From the cell containing the given text, extract its center point as [X, Y] coordinate. 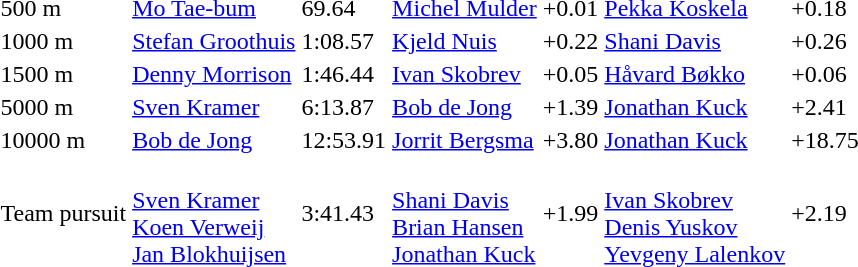
Håvard Bøkko [695, 74]
Sven Kramer [214, 107]
+0.05 [570, 74]
6:13.87 [344, 107]
1:46.44 [344, 74]
Shani Davis [695, 41]
12:53.91 [344, 140]
+1.39 [570, 107]
1:08.57 [344, 41]
+3.80 [570, 140]
Kjeld Nuis [465, 41]
Denny Morrison [214, 74]
+0.22 [570, 41]
Stefan Groothuis [214, 41]
Jorrit Bergsma [465, 140]
Ivan Skobrev [465, 74]
